Return (X, Y) of the center of cell containing provided text 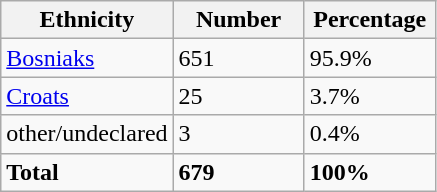
95.9% (370, 58)
0.4% (370, 134)
Ethnicity (87, 20)
Croats (87, 96)
Bosniaks (87, 58)
Number (238, 20)
Percentage (370, 20)
651 (238, 58)
100% (370, 172)
25 (238, 96)
Total (87, 172)
3.7% (370, 96)
other/undeclared (87, 134)
679 (238, 172)
3 (238, 134)
